Extract the (X, Y) coordinate from the center of the cell holding the provided text.  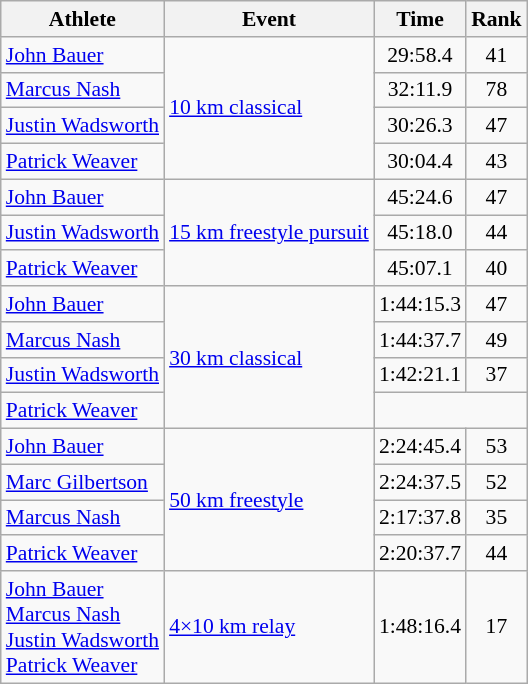
Time (420, 19)
49 (496, 340)
45:24.6 (420, 197)
37 (496, 375)
30:26.3 (420, 126)
1:48:16.4 (420, 627)
43 (496, 162)
53 (496, 447)
29:58.4 (420, 55)
2:20:37.7 (420, 554)
Marc Gilbertson (82, 482)
78 (496, 90)
45:07.1 (420, 269)
30 km classical (269, 357)
4×10 km relay (269, 627)
15 km freestyle pursuit (269, 232)
52 (496, 482)
41 (496, 55)
32:11.9 (420, 90)
1:42:21.1 (420, 375)
50 km freestyle (269, 500)
45:18.0 (420, 233)
30:04.4 (420, 162)
Event (269, 19)
2:17:37.8 (420, 518)
40 (496, 269)
17 (496, 627)
Athlete (82, 19)
35 (496, 518)
John BauerMarcus NashJustin WadsworthPatrick Weaver (82, 627)
10 km classical (269, 108)
1:44:15.3 (420, 304)
Rank (496, 19)
2:24:37.5 (420, 482)
1:44:37.7 (420, 340)
2:24:45.4 (420, 447)
